Detect which cell encompasses the target text, then output its [x, y] center coordinate. 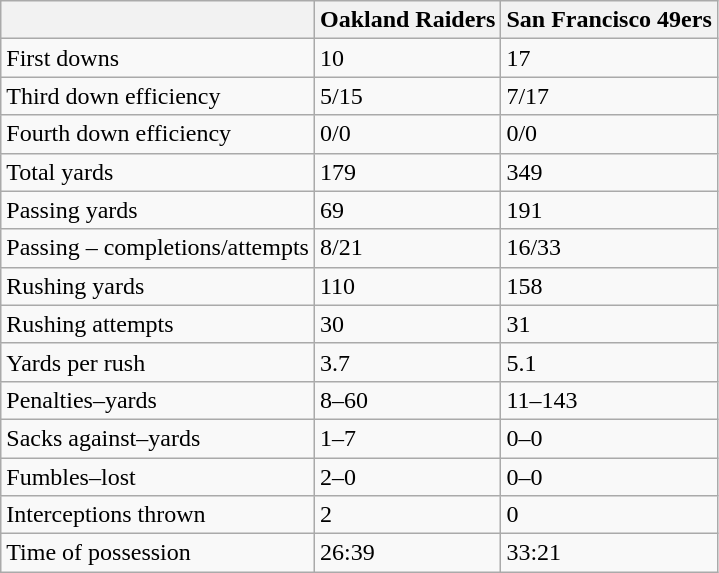
69 [407, 210]
Third down efficiency [158, 96]
3.7 [407, 362]
31 [609, 324]
5/15 [407, 96]
349 [609, 172]
10 [407, 58]
191 [609, 210]
7/17 [609, 96]
179 [407, 172]
First downs [158, 58]
Fumbles–lost [158, 477]
Interceptions thrown [158, 515]
Sacks against–yards [158, 438]
Passing yards [158, 210]
San Francisco 49ers [609, 20]
2–0 [407, 477]
158 [609, 286]
Fourth down efficiency [158, 134]
5.1 [609, 362]
33:21 [609, 553]
Yards per rush [158, 362]
26:39 [407, 553]
16/33 [609, 248]
0 [609, 515]
110 [407, 286]
2 [407, 515]
8–60 [407, 400]
17 [609, 58]
Rushing yards [158, 286]
Penalties–yards [158, 400]
Total yards [158, 172]
8/21 [407, 248]
11–143 [609, 400]
Oakland Raiders [407, 20]
Time of possession [158, 553]
1–7 [407, 438]
Rushing attempts [158, 324]
Passing – completions/attempts [158, 248]
30 [407, 324]
